Extract the (x, y) coordinate from the center of the cell holding the provided text.  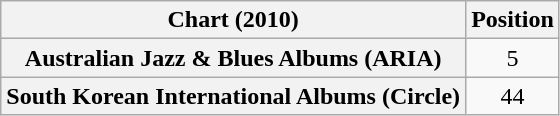
South Korean International Albums (Circle) (234, 96)
Australian Jazz & Blues Albums (ARIA) (234, 58)
5 (513, 58)
Chart (2010) (234, 20)
Position (513, 20)
44 (513, 96)
